Detect which cell encompasses the target text, then output its [x, y] center coordinate. 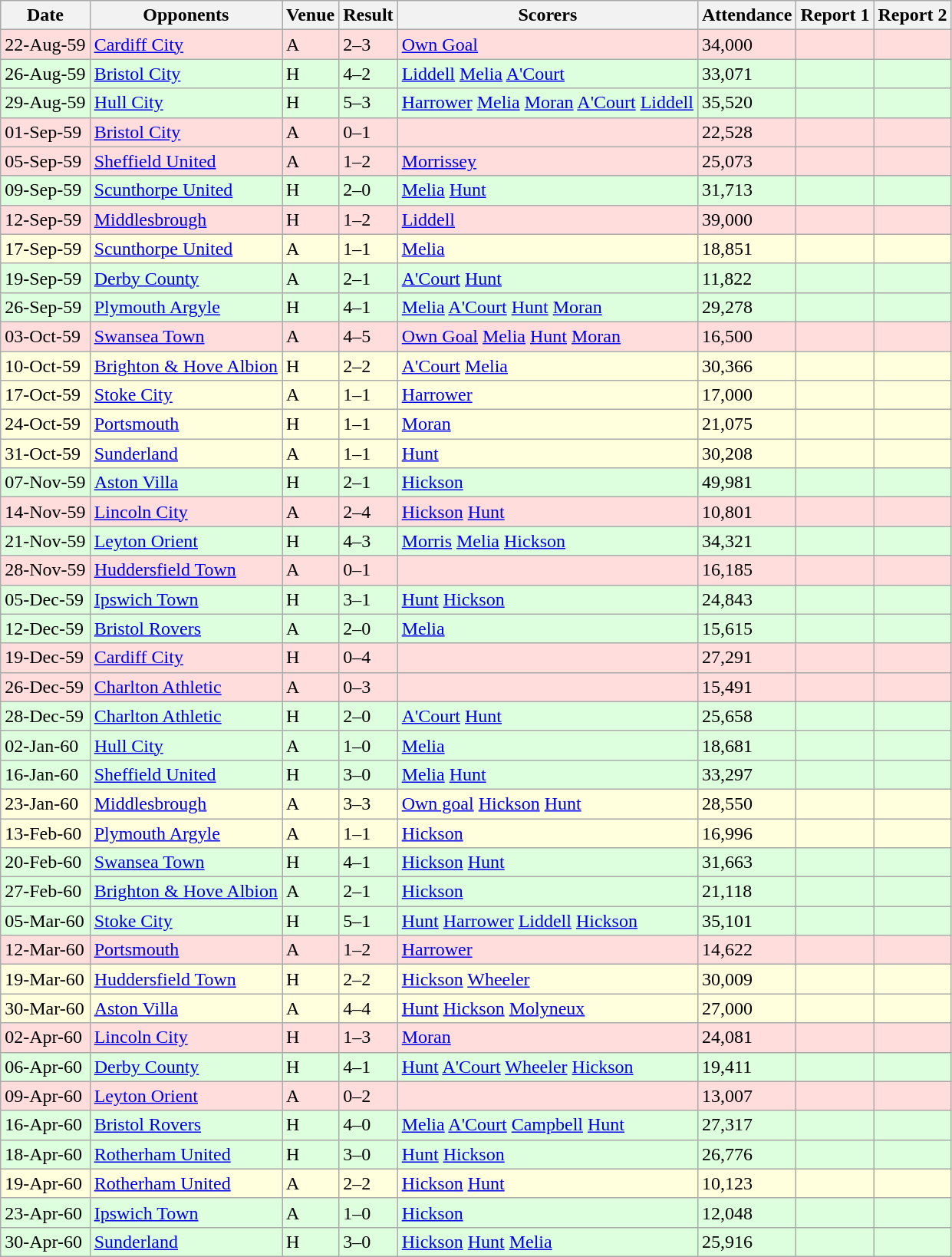
25,916 [746, 1242]
30,009 [746, 979]
09-Apr-60 [45, 1096]
34,321 [746, 541]
Date [45, 15]
Morris Melia Hickson [548, 541]
Melia A'Court Campbell Hunt [548, 1125]
21-Nov-59 [45, 541]
1–3 [368, 1038]
10,123 [746, 1183]
Own Goal [548, 45]
33,071 [746, 74]
26-Aug-59 [45, 74]
28-Nov-59 [45, 570]
02-Apr-60 [45, 1038]
Melia A'Court Hunt Moran [548, 307]
4–4 [368, 1008]
10,801 [746, 512]
Scorers [548, 15]
22,528 [746, 132]
21,075 [746, 424]
11,822 [746, 278]
49,981 [746, 483]
23-Jan-60 [45, 803]
27,317 [746, 1125]
19-Apr-60 [45, 1183]
24,843 [746, 599]
31-Oct-59 [45, 454]
24-Oct-59 [45, 424]
21,118 [746, 892]
3–1 [368, 599]
23-Apr-60 [45, 1212]
18,681 [746, 745]
17-Oct-59 [45, 395]
07-Nov-59 [45, 483]
39,000 [746, 219]
5–3 [368, 103]
16-Apr-60 [45, 1125]
05-Sep-59 [45, 161]
31,663 [746, 863]
25,658 [746, 716]
17,000 [746, 395]
25,073 [746, 161]
30-Apr-60 [45, 1242]
Harrower Melia Moran A'Court Liddell [548, 103]
14-Nov-59 [45, 512]
Liddell [548, 219]
35,520 [746, 103]
29,278 [746, 307]
24,081 [746, 1038]
Own Goal Melia Hunt Moran [548, 336]
06-Apr-60 [45, 1067]
05-Dec-59 [45, 599]
13-Feb-60 [45, 833]
05-Mar-60 [45, 921]
30,366 [746, 366]
Own goal Hickson Hunt [548, 803]
30,208 [746, 454]
4–3 [368, 541]
19-Dec-59 [45, 658]
18-Apr-60 [45, 1154]
Attendance [746, 15]
Venue [311, 15]
16,500 [746, 336]
09-Sep-59 [45, 190]
0–2 [368, 1096]
35,101 [746, 921]
01-Sep-59 [45, 132]
14,622 [746, 950]
Opponents [186, 15]
27,000 [746, 1008]
26-Sep-59 [45, 307]
02-Jan-60 [45, 745]
03-Oct-59 [45, 336]
3–3 [368, 803]
34,000 [746, 45]
2–4 [368, 512]
0–3 [368, 687]
10-Oct-59 [45, 366]
Hunt A'Court Wheeler Hickson [548, 1067]
26,776 [746, 1154]
27,291 [746, 658]
28-Dec-59 [45, 716]
16-Jan-60 [45, 774]
12-Mar-60 [45, 950]
15,615 [746, 628]
12-Sep-59 [45, 219]
4–5 [368, 336]
Morrissey [548, 161]
19-Sep-59 [45, 278]
Report 1 [835, 15]
26-Dec-59 [45, 687]
19-Mar-60 [45, 979]
2–3 [368, 45]
15,491 [746, 687]
Liddell Melia A'Court [548, 74]
Hickson Hunt Melia [548, 1242]
16,996 [746, 833]
A'Court Melia [548, 366]
Report 2 [913, 15]
27-Feb-60 [45, 892]
18,851 [746, 249]
19,411 [746, 1067]
5–1 [368, 921]
4–2 [368, 74]
33,297 [746, 774]
29-Aug-59 [45, 103]
Result [368, 15]
16,185 [746, 570]
12,048 [746, 1212]
31,713 [746, 190]
20-Feb-60 [45, 863]
Hunt Harrower Liddell Hickson [548, 921]
13,007 [746, 1096]
Hunt Hickson Molyneux [548, 1008]
30-Mar-60 [45, 1008]
12-Dec-59 [45, 628]
Hunt [548, 454]
0–4 [368, 658]
Hickson Wheeler [548, 979]
28,550 [746, 803]
22-Aug-59 [45, 45]
4–0 [368, 1125]
17-Sep-59 [45, 249]
